From the cell containing the given text, extract its center point as [X, Y] coordinate. 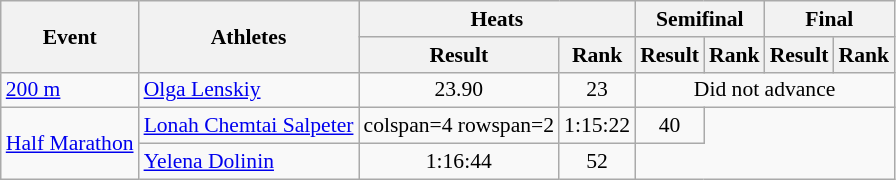
Yelena Dolinin [249, 162]
200 m [70, 90]
40 [670, 126]
Event [70, 36]
23 [597, 90]
1:15:22 [597, 126]
Semifinal [700, 19]
Final [830, 19]
colspan=4 rowspan=2 [458, 126]
52 [597, 162]
Did not advance [764, 90]
23.90 [458, 90]
1:16:44 [458, 162]
Olga Lenskiy [249, 90]
Half Marathon [70, 144]
Heats [496, 19]
Lonah Chemtai Salpeter [249, 126]
Athletes [249, 36]
